Search for the cell housing the specified text and yield its [x, y] center coordinate. 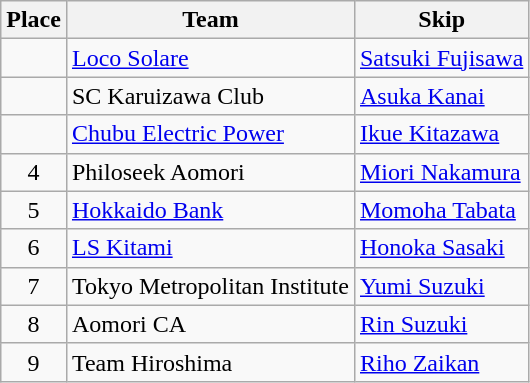
Ikue Kitazawa [441, 134]
Riho Zaikan [441, 362]
Chubu Electric Power [210, 134]
Asuka Kanai [441, 96]
Loco Solare [210, 58]
LS Kitami [210, 248]
Hokkaido Bank [210, 210]
7 [34, 286]
Rin Suzuki [441, 324]
Team Hiroshima [210, 362]
5 [34, 210]
Honoka Sasaki [441, 248]
6 [34, 248]
Aomori CA [210, 324]
Yumi Suzuki [441, 286]
Skip [441, 20]
Momoha Tabata [441, 210]
Satsuki Fujisawa [441, 58]
Tokyo Metropolitan Institute [210, 286]
SC Karuizawa Club [210, 96]
4 [34, 172]
Team [210, 20]
Place [34, 20]
Miori Nakamura [441, 172]
9 [34, 362]
8 [34, 324]
Philoseek Aomori [210, 172]
